Detect which cell encompasses the target text, then output its [X, Y] center coordinate. 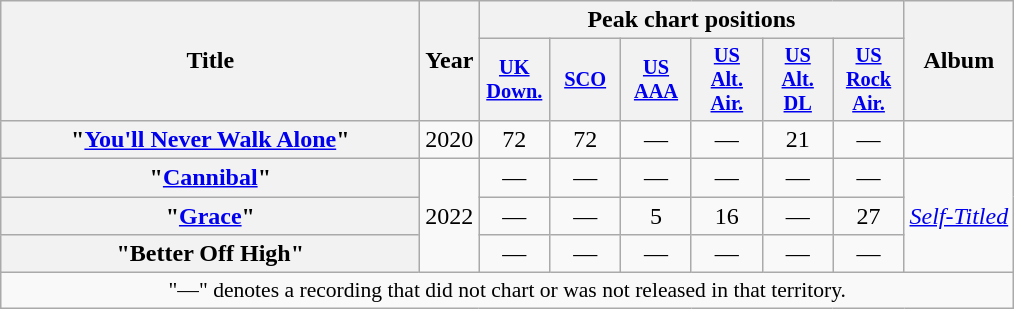
USAlt.Air. [726, 80]
SCO [586, 80]
Album [959, 61]
UKDown. [514, 80]
Self-Titled [959, 216]
US AAA [656, 80]
"Cannibal" [210, 178]
"—" denotes a recording that did not chart or was not released in that territory. [508, 291]
Year [450, 61]
"Grace" [210, 216]
2022 [450, 216]
USAlt.DL [798, 80]
27 [868, 216]
21 [798, 139]
"Better Off High" [210, 254]
Title [210, 61]
"You'll Never Walk Alone" [210, 139]
2020 [450, 139]
Peak chart positions [692, 20]
USRockAir. [868, 80]
5 [656, 216]
16 [726, 216]
